Output the [x, y] coordinate of the center of the cell containing the given text.  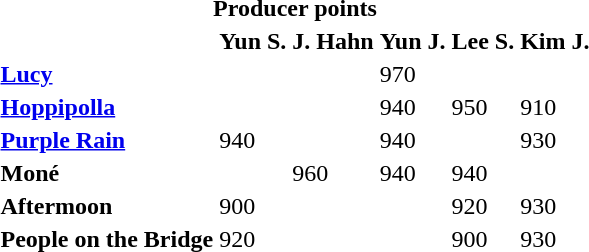
Lee S. [483, 41]
Yun S. [253, 41]
Yun J. [412, 41]
960 [333, 173]
950 [483, 107]
920 [483, 206]
J. Hahn [333, 41]
970 [412, 74]
900 [253, 206]
